Locate the cell with the specified text and output its [x, y] center coordinate. 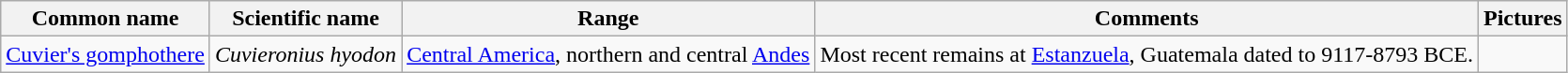
Pictures [1523, 19]
Cuvier's gomphothere [105, 54]
Most recent remains at Estanzuela, Guatemala dated to 9117-8793 BCE. [1147, 54]
Range [608, 19]
Scientific name [305, 19]
Cuvieronius hyodon [305, 54]
Central America, northern and central Andes [608, 54]
Common name [105, 19]
Comments [1147, 19]
